Determine the [X, Y] coordinate at the center of the cell enclosing the given text.  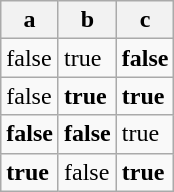
a [30, 20]
b [87, 20]
c [145, 20]
